Locate the cell with the specified text and output its [x, y] center coordinate. 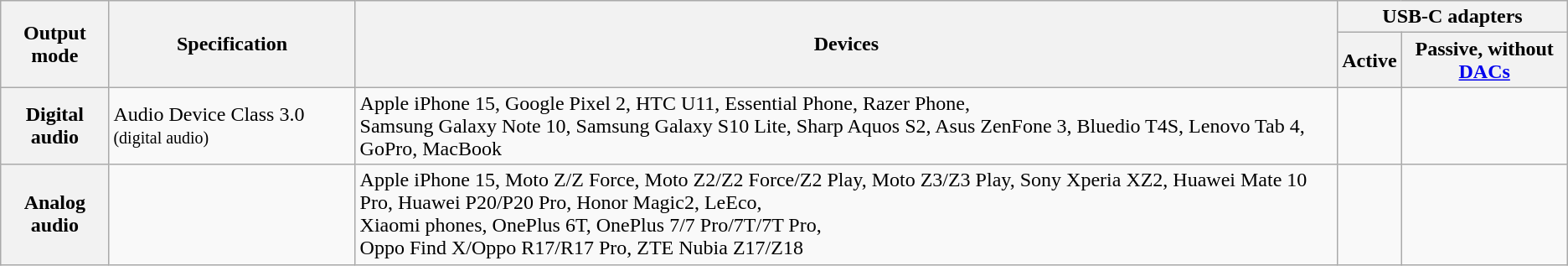
USB-C adapters [1452, 17]
Audio Device Class 3.0 (digital audio) [232, 126]
Passive, without DACs [1484, 60]
Digital audio [55, 126]
Devices [846, 44]
Output mode [55, 44]
Specification [232, 44]
Active [1369, 60]
Analog audio [55, 215]
